Return (X, Y) of the center of cell containing provided text 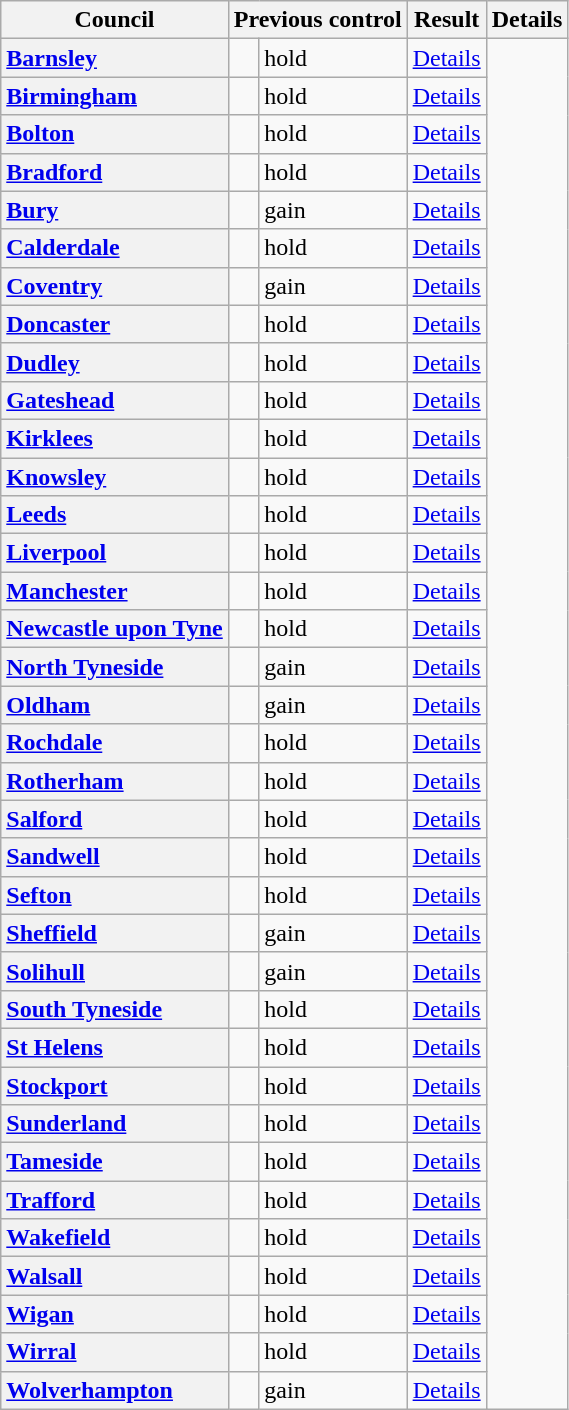
Previous control (318, 20)
Council (115, 20)
Wolverhampton (115, 1390)
Bolton (115, 134)
Barnsley (115, 58)
Salford (115, 819)
North Tyneside (115, 667)
Sefton (115, 895)
Rotherham (115, 781)
St Helens (115, 1047)
Coventry (115, 286)
Doncaster (115, 324)
Wirral (115, 1352)
Wigan (115, 1314)
Solihull (115, 971)
Walsall (115, 1276)
Tameside (115, 1162)
Knowsley (115, 477)
Manchester (115, 591)
Stockport (115, 1085)
Liverpool (115, 553)
Gateshead (115, 400)
Dudley (115, 362)
Wakefield (115, 1238)
Rochdale (115, 743)
Sheffield (115, 933)
South Tyneside (115, 1009)
Bury (115, 210)
Sunderland (115, 1124)
Birmingham (115, 96)
Calderdale (115, 248)
Newcastle upon Tyne (115, 629)
Oldham (115, 705)
Result (446, 20)
Bradford (115, 172)
Kirklees (115, 438)
Leeds (115, 515)
Sandwell (115, 857)
Trafford (115, 1200)
